Detect which cell encompasses the target text, then output its [x, y] center coordinate. 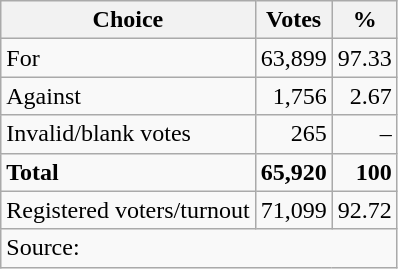
63,899 [294, 58]
1,756 [294, 96]
Source: [199, 248]
Total [128, 172]
71,099 [294, 210]
Registered voters/turnout [128, 210]
Choice [128, 20]
265 [294, 134]
100 [364, 172]
2.67 [364, 96]
Invalid/blank votes [128, 134]
For [128, 58]
Votes [294, 20]
92.72 [364, 210]
– [364, 134]
65,920 [294, 172]
% [364, 20]
Against [128, 96]
97.33 [364, 58]
